Capture the cell that displays the provided text and extract its [X, Y] central coordinate. 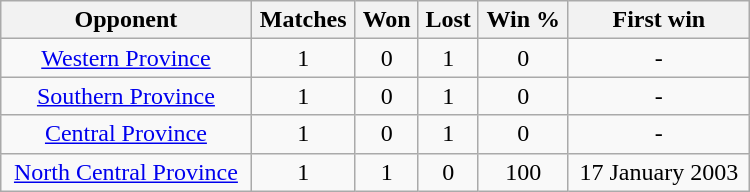
100 [523, 172]
Western Province [126, 58]
Won [386, 20]
First win [658, 20]
North Central Province [126, 172]
17 January 2003 [658, 172]
Lost [448, 20]
Opponent [126, 20]
Matches [303, 20]
Central Province [126, 134]
Win % [523, 20]
Southern Province [126, 96]
